Detect which cell encompasses the target text, then output its (x, y) center coordinate. 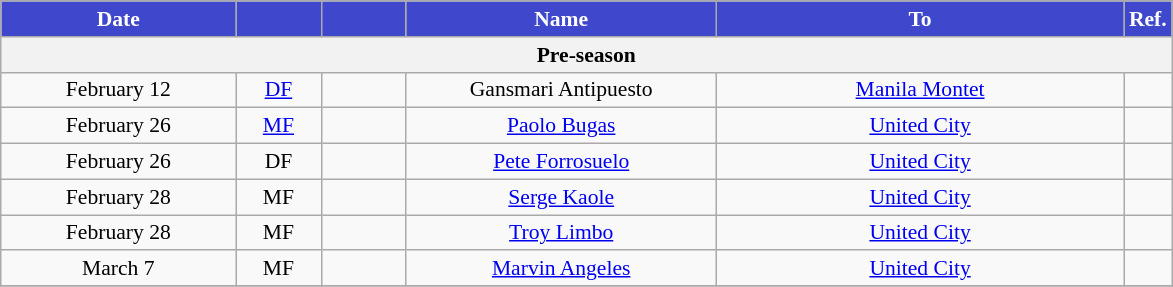
Name (561, 19)
Pete Forrosuelo (561, 162)
Serge Kaole (561, 197)
Troy Limbo (561, 233)
Ref. (1148, 19)
Marvin Angeles (561, 269)
To (920, 19)
February 12 (118, 90)
March 7 (118, 269)
Gansmari Antipuesto (561, 90)
Pre-season (586, 55)
Date (118, 19)
Paolo Bugas (561, 126)
Manila Montet (920, 90)
